Determine the [X, Y] coordinate at the center of the cell enclosing the given text.  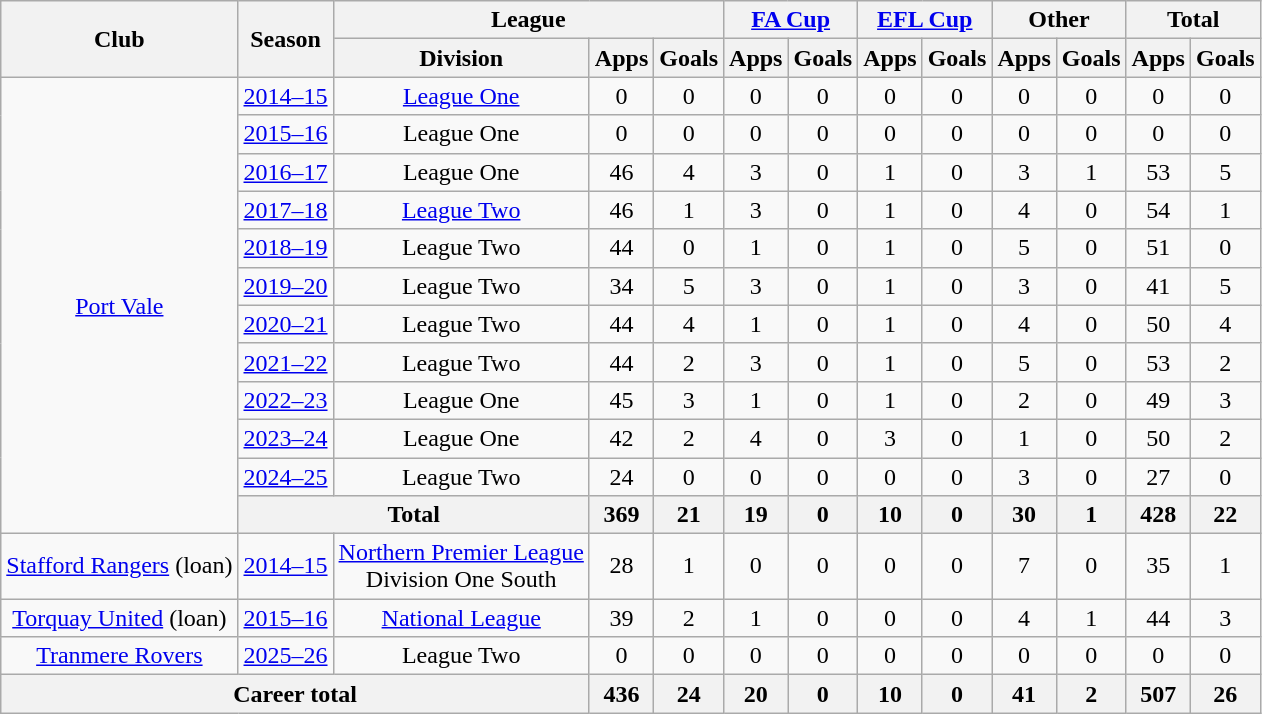
Northern Premier LeagueDivision One South [461, 566]
2018–19 [286, 248]
FA Cup [791, 20]
19 [756, 515]
428 [1158, 515]
2020–21 [286, 324]
Tranmere Rovers [120, 656]
35 [1158, 566]
42 [621, 438]
39 [621, 618]
Division [461, 58]
26 [1225, 694]
54 [1158, 210]
2019–20 [286, 286]
2023–24 [286, 438]
28 [621, 566]
507 [1158, 694]
45 [621, 400]
30 [1024, 515]
Port Vale [120, 306]
National League [461, 618]
20 [756, 694]
21 [689, 515]
49 [1158, 400]
EFL Cup [925, 20]
2024–25 [286, 477]
Club [120, 39]
369 [621, 515]
22 [1225, 515]
League [528, 20]
Torquay United (loan) [120, 618]
Season [286, 39]
34 [621, 286]
2016–17 [286, 172]
Stafford Rangers (loan) [120, 566]
Other [1059, 20]
2025–26 [286, 656]
436 [621, 694]
Career total [296, 694]
2022–23 [286, 400]
51 [1158, 248]
2017–18 [286, 210]
2021–22 [286, 362]
7 [1024, 566]
27 [1158, 477]
